Detect which cell encompasses the target text, then output its (x, y) center coordinate. 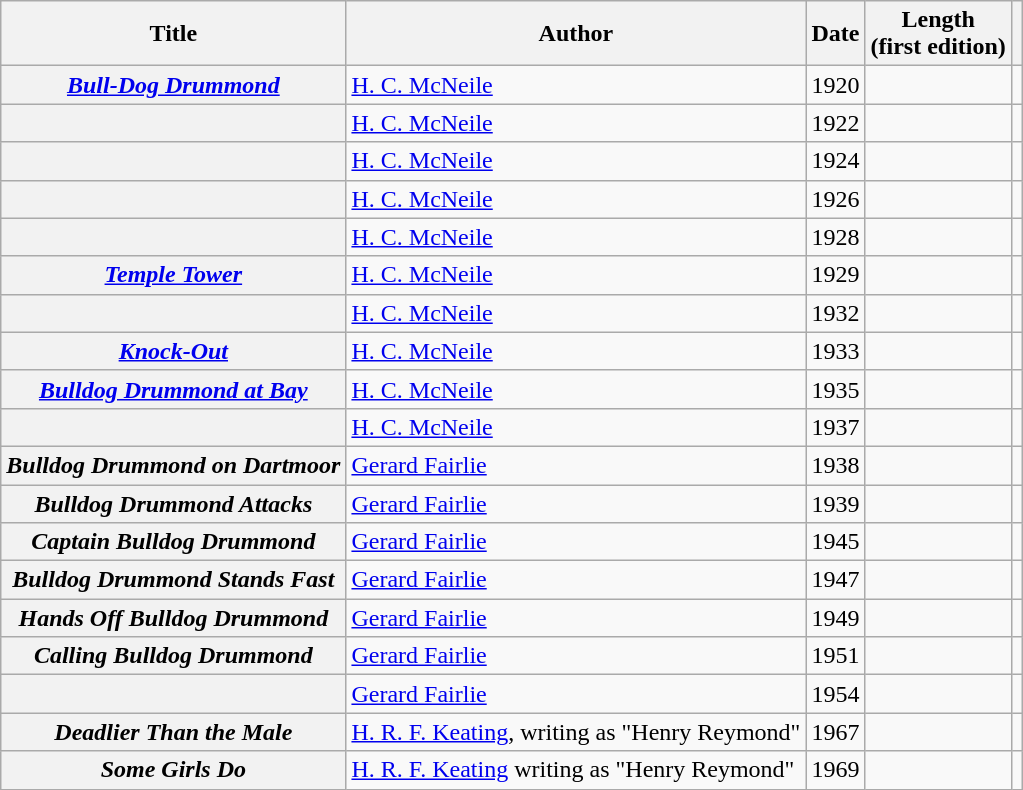
1939 (836, 503)
1954 (836, 694)
1932 (836, 313)
1922 (836, 123)
Author (576, 34)
H. R. F. Keating, writing as "Henry Reymond" (576, 732)
1947 (836, 580)
1935 (836, 389)
Deadlier Than the Male (174, 732)
Bulldog Drummond at Bay (174, 389)
1967 (836, 732)
1951 (836, 656)
Length(first edition) (938, 34)
Knock-Out (174, 351)
1929 (836, 275)
1920 (836, 85)
Calling Bulldog Drummond (174, 656)
Bulldog Drummond on Dartmoor (174, 465)
1969 (836, 770)
H. R. F. Keating writing as "Henry Reymond" (576, 770)
1928 (836, 237)
1924 (836, 161)
Date (836, 34)
1926 (836, 199)
1933 (836, 351)
Hands Off Bulldog Drummond (174, 618)
Bull-Dog Drummond (174, 85)
Bulldog Drummond Stands Fast (174, 580)
Title (174, 34)
Captain Bulldog Drummond (174, 542)
1945 (836, 542)
Temple Tower (174, 275)
1949 (836, 618)
1937 (836, 427)
Bulldog Drummond Attacks (174, 503)
Some Girls Do (174, 770)
1938 (836, 465)
